Provide the (X, Y) coordinate of the cell's center where the given text is located.  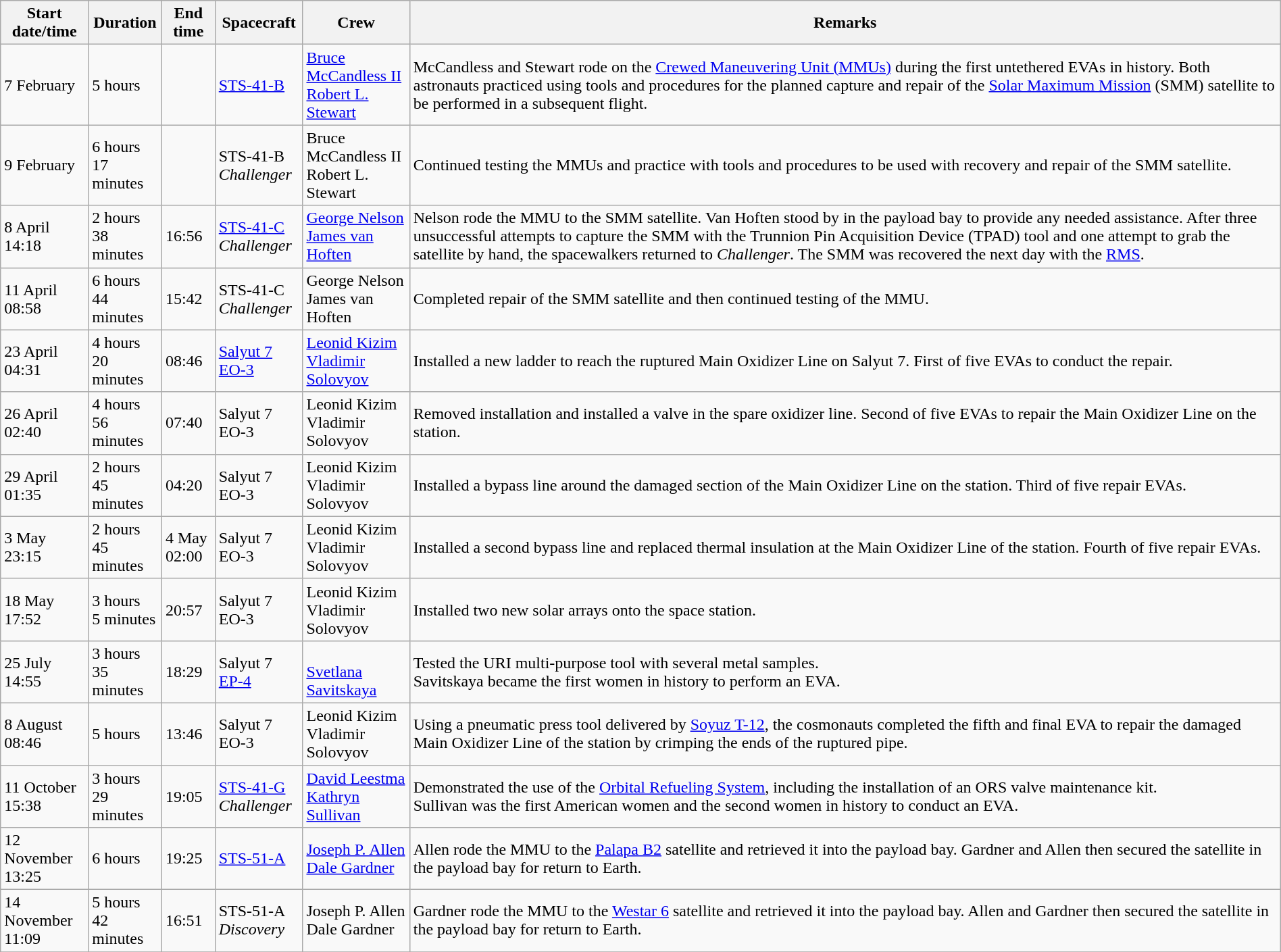
19:25 (188, 859)
6 hours17 minutes (126, 165)
STS-41-B (259, 85)
12 November13:25 (45, 859)
Start date/time (45, 23)
Tested the URI multi-purpose tool with several metal samples.Savitskaya became the first women in history to perform an EVA. (845, 672)
Duration (126, 23)
David LeestmaKathryn Sullivan (356, 796)
Installed two new solar arrays onto the space station. (845, 609)
13:46 (188, 734)
16:51 (188, 921)
04:20 (188, 485)
25 July14:55 (45, 672)
8 April14:18 (45, 236)
Remarks (845, 23)
23 April04:31 (45, 361)
11 October15:38 (45, 796)
8 August08:46 (45, 734)
7 February (45, 85)
Salyut 7 EP-4 (259, 672)
14 November11:09 (45, 921)
Installed a second bypass line and replaced thermal insulation at the Main Oxidizer Line of the station. Fourth of five repair EVAs. (845, 547)
18 May17:52 (45, 609)
16:56 (188, 236)
26 April02:40 (45, 423)
29 April01:35 (45, 485)
20:57 (188, 609)
4 May02:00 (188, 547)
STS-51-A (259, 859)
STS-51-ADiscovery (259, 921)
4 hours20 minutes (126, 361)
6 hours44 minutes (126, 299)
07:40 (188, 423)
Installed a bypass line around the damaged section of the Main Oxidizer Line on the station. Third of five repair EVAs. (845, 485)
Removed installation and installed a valve in the spare oxidizer line. Second of five EVAs to repair the Main Oxidizer Line on the station. (845, 423)
STS-41-BChallenger (259, 165)
6 hours (126, 859)
3 hours35 minutes (126, 672)
Installed a new ladder to reach the ruptured Main Oxidizer Line on Salyut 7. First of five EVAs to conduct the repair. (845, 361)
STS-41-GChallenger (259, 796)
3 hours5 minutes (126, 609)
11 April08:58 (45, 299)
08:46 (188, 361)
2 hours38 minutes (126, 236)
9 February (45, 165)
5 hours42 minutes (126, 921)
18:29 (188, 672)
Svetlana Savitskaya (356, 672)
19:05 (188, 796)
Completed repair of the SMM satellite and then continued testing of the MMU. (845, 299)
Continued testing the MMUs and practice with tools and procedures to be used with recovery and repair of the SMM satellite. (845, 165)
3 hours29 minutes (126, 796)
Spacecraft (259, 23)
15:42 (188, 299)
End time (188, 23)
Crew (356, 23)
3 May23:15 (45, 547)
4 hours56 minutes (126, 423)
